Detect which cell encompasses the target text, then output its (x, y) center coordinate. 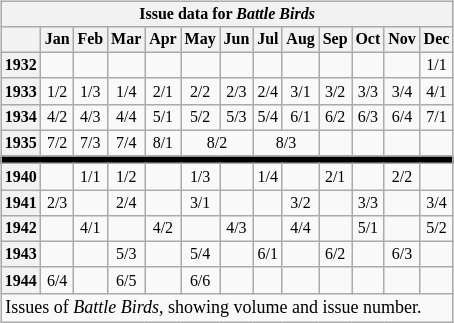
1944 (21, 280)
7/2 (58, 143)
Jun (237, 40)
1933 (21, 91)
1943 (21, 254)
Jul (268, 40)
8/3 (286, 143)
6/5 (126, 280)
6/6 (200, 280)
Aug (300, 40)
Issue data for Battle Birds (227, 14)
1932 (21, 65)
Sep (336, 40)
1940 (21, 177)
1941 (21, 203)
1934 (21, 117)
Nov (402, 40)
7/3 (91, 143)
Dec (437, 40)
Feb (91, 40)
Jan (58, 40)
8/1 (162, 143)
1942 (21, 229)
Apr (162, 40)
May (200, 40)
1935 (21, 143)
Mar (126, 40)
7/4 (126, 143)
Issues of Battle Birds, showing volume and issue number. (227, 308)
8/2 (218, 143)
7/1 (437, 117)
Oct (368, 40)
